Return the [x, y] coordinate for the center point of the cell that contains the specified text.  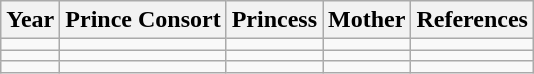
Princess [274, 20]
Mother [367, 20]
Prince Consort [143, 20]
References [472, 20]
Year [30, 20]
